Provide the [x, y] coordinate of the cell's center where the given text is located.  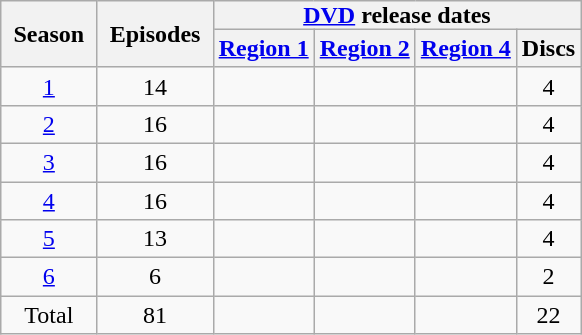
5 [49, 239]
Region 4 [466, 48]
DVD release dates [397, 15]
Discs [548, 48]
Episodes [155, 34]
Region 1 [264, 48]
Total [49, 315]
Season [49, 34]
81 [155, 315]
13 [155, 239]
1 [49, 86]
3 [49, 162]
14 [155, 86]
22 [548, 315]
Region 2 [364, 48]
